Detect which cell encompasses the target text, then output its (x, y) center coordinate. 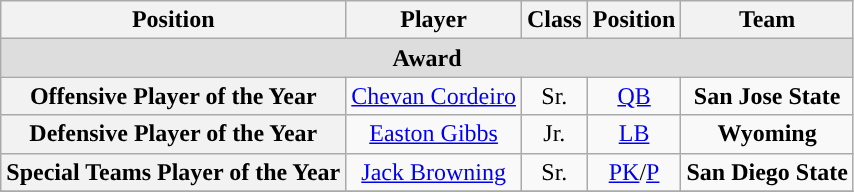
Wyoming (767, 134)
Defensive Player of the Year (174, 134)
Player (434, 20)
QB (634, 96)
Chevan Cordeiro (434, 96)
Easton Gibbs (434, 134)
Jr. (554, 134)
San Jose State (767, 96)
Award (428, 58)
Team (767, 20)
LB (634, 134)
San Diego State (767, 172)
Class (554, 20)
PK/P (634, 172)
Jack Browning (434, 172)
Special Teams Player of the Year (174, 172)
Offensive Player of the Year (174, 96)
